Find where the given text appears and provide that cell's center as (X, Y) coordinate. 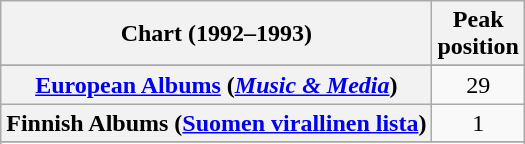
Peakposition (478, 34)
Chart (1992–1993) (216, 34)
29 (478, 85)
European Albums (Music & Media) (216, 85)
Finnish Albums (Suomen virallinen lista) (216, 123)
1 (478, 123)
